Return the [X, Y] coordinate for the center point of the cell that contains the specified text.  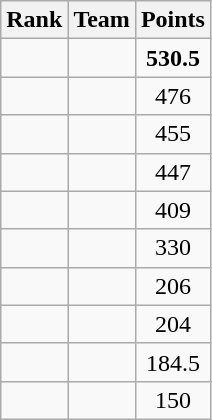
530.5 [172, 58]
184.5 [172, 362]
476 [172, 96]
409 [172, 210]
Rank [34, 20]
447 [172, 172]
150 [172, 400]
206 [172, 286]
330 [172, 248]
455 [172, 134]
Points [172, 20]
Team [102, 20]
204 [172, 324]
